Extract the (x, y) coordinate from the center of the cell holding the provided text.  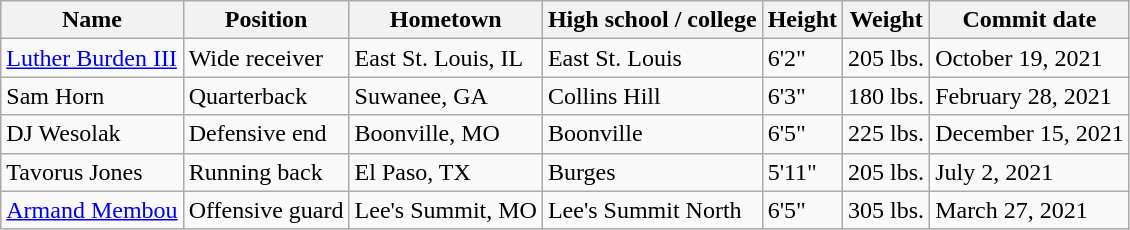
5'11" (802, 172)
Boonville, MO (446, 134)
Weight (886, 20)
Armand Membou (92, 210)
305 lbs. (886, 210)
225 lbs. (886, 134)
6'3" (802, 96)
December 15, 2021 (1030, 134)
180 lbs. (886, 96)
Offensive guard (266, 210)
February 28, 2021 (1030, 96)
Lee's Summit, MO (446, 210)
Quarterback (266, 96)
El Paso, TX (446, 172)
6'2" (802, 58)
July 2, 2021 (1030, 172)
Running back (266, 172)
Sam Horn (92, 96)
Boonville (652, 134)
Luther Burden III (92, 58)
Lee's Summit North (652, 210)
Suwanee, GA (446, 96)
Position (266, 20)
East St. Louis, IL (446, 58)
Hometown (446, 20)
October 19, 2021 (1030, 58)
East St. Louis (652, 58)
Wide receiver (266, 58)
High school / college (652, 20)
Name (92, 20)
March 27, 2021 (1030, 210)
Tavorus Jones (92, 172)
DJ Wesolak (92, 134)
Defensive end (266, 134)
Commit date (1030, 20)
Height (802, 20)
Burges (652, 172)
Collins Hill (652, 96)
